Find where the given text appears and provide that cell's center as (X, Y) coordinate. 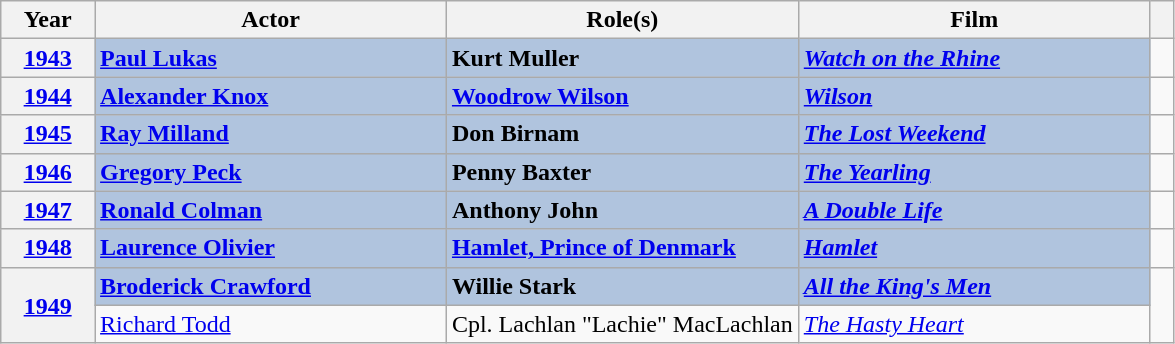
Penny Baxter (622, 172)
Hamlet, Prince of Denmark (622, 248)
Ray Milland (271, 134)
Year (48, 20)
Woodrow Wilson (622, 96)
Kurt Muller (622, 58)
The Yearling (974, 172)
Paul Lukas (271, 58)
1948 (48, 248)
Role(s) (622, 20)
Anthony John (622, 210)
1947 (48, 210)
Broderick Crawford (271, 286)
1943 (48, 58)
Wilson (974, 96)
The Hasty Heart (974, 324)
Gregory Peck (271, 172)
Alexander Knox (271, 96)
Laurence Olivier (271, 248)
A Double Life (974, 210)
Cpl. Lachlan "Lachie" MacLachlan (622, 324)
All the King's Men (974, 286)
Watch on the Rhine (974, 58)
1944 (48, 96)
Film (974, 20)
Richard Todd (271, 324)
Willie Stark (622, 286)
Don Birnam (622, 134)
The Lost Weekend (974, 134)
Actor (271, 20)
1945 (48, 134)
1949 (48, 305)
Hamlet (974, 248)
Ronald Colman (271, 210)
1946 (48, 172)
